Return the [X, Y] coordinate for the center point of the cell that contains the specified text.  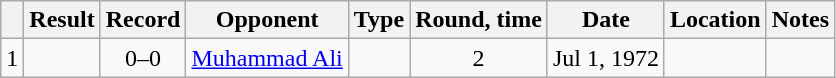
Result [62, 20]
Location [715, 20]
Opponent [267, 20]
2 [479, 58]
Muhammad Ali [267, 58]
0–0 [143, 58]
Type [378, 20]
1 [12, 58]
Jul 1, 1972 [606, 58]
Round, time [479, 20]
Date [606, 20]
Record [143, 20]
Notes [800, 20]
